Return the [X, Y] coordinate for the center point of the cell that contains the specified text.  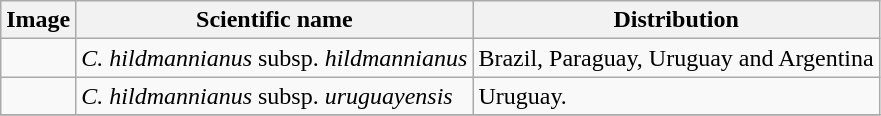
Distribution [676, 20]
Scientific name [274, 20]
C. hildmannianus subsp. hildmannianus [274, 58]
Uruguay. [676, 96]
Brazil, Paraguay, Uruguay and Argentina [676, 58]
C. hildmannianus subsp. uruguayensis [274, 96]
Image [38, 20]
